Determine the (x, y) coordinate at the center of the cell enclosing the given text.  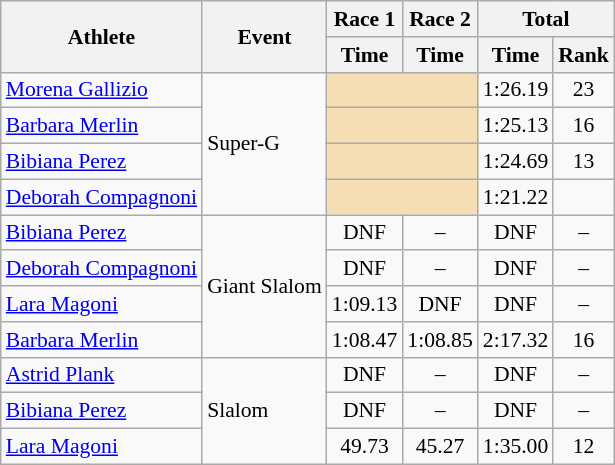
23 (584, 90)
1:35.00 (516, 447)
1:08.47 (364, 340)
1:08.85 (440, 340)
12 (584, 447)
45.27 (440, 447)
Giant Slalom (264, 286)
Astrid Plank (102, 375)
Rank (584, 55)
Event (264, 36)
Race 1 (364, 19)
Total (546, 19)
1:24.69 (516, 162)
1:09.13 (364, 304)
Slalom (264, 410)
1:25.13 (516, 126)
49.73 (364, 447)
Race 2 (440, 19)
2:17.32 (516, 340)
Morena Gallizio (102, 90)
13 (584, 162)
1:26.19 (516, 90)
Athlete (102, 36)
1:21.22 (516, 197)
Super-G (264, 143)
